Detect which cell encompasses the target text, then output its [X, Y] center coordinate. 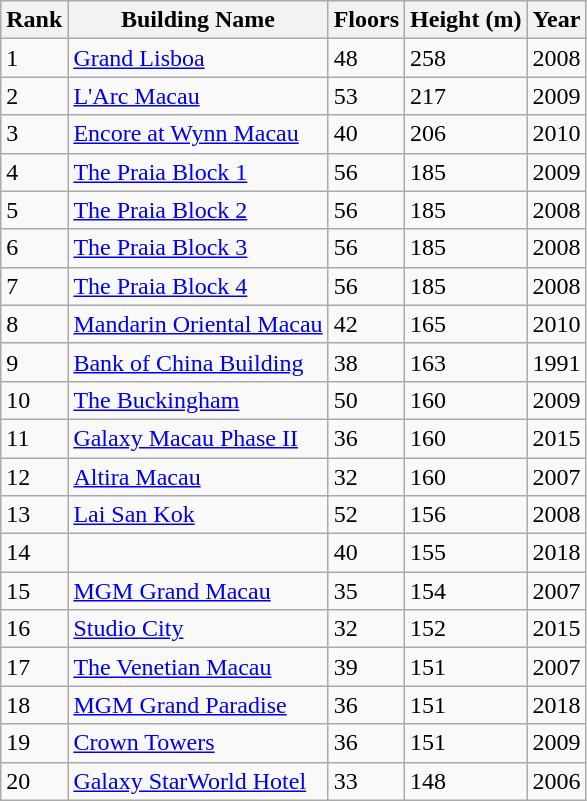
6 [34, 248]
Floors [366, 20]
9 [34, 362]
165 [466, 324]
Height (m) [466, 20]
48 [366, 58]
12 [34, 477]
Building Name [198, 20]
Galaxy StarWorld Hotel [198, 781]
The Praia Block 2 [198, 210]
7 [34, 286]
148 [466, 781]
156 [466, 515]
4 [34, 172]
Bank of China Building [198, 362]
39 [366, 667]
16 [34, 629]
14 [34, 553]
The Praia Block 3 [198, 248]
19 [34, 743]
Altira Macau [198, 477]
35 [366, 591]
13 [34, 515]
3 [34, 134]
Galaxy Macau Phase II [198, 438]
152 [466, 629]
217 [466, 96]
The Buckingham [198, 400]
52 [366, 515]
50 [366, 400]
Lai San Kok [198, 515]
53 [366, 96]
L'Arc Macau [198, 96]
The Praia Block 1 [198, 172]
1991 [556, 362]
155 [466, 553]
11 [34, 438]
2006 [556, 781]
5 [34, 210]
Encore at Wynn Macau [198, 134]
1 [34, 58]
Studio City [198, 629]
18 [34, 705]
Year [556, 20]
163 [466, 362]
20 [34, 781]
Crown Towers [198, 743]
MGM Grand Paradise [198, 705]
38 [366, 362]
8 [34, 324]
206 [466, 134]
15 [34, 591]
42 [366, 324]
33 [366, 781]
Mandarin Oriental Macau [198, 324]
MGM Grand Macau [198, 591]
The Venetian Macau [198, 667]
Rank [34, 20]
17 [34, 667]
2 [34, 96]
Grand Lisboa [198, 58]
258 [466, 58]
10 [34, 400]
154 [466, 591]
The Praia Block 4 [198, 286]
